For the text-containing cell, return its midpoint in [X, Y] coordinate format. 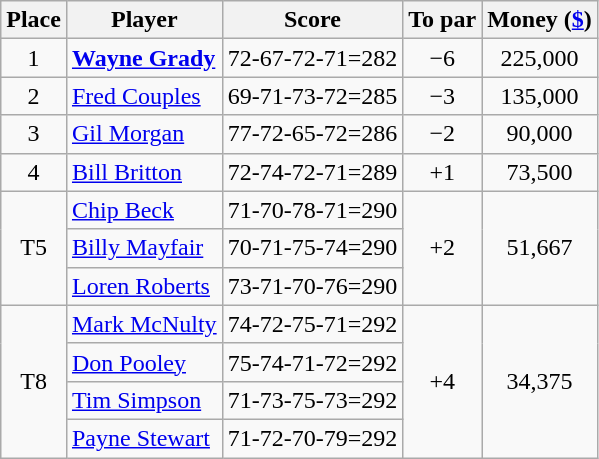
73,500 [540, 172]
Loren Roberts [144, 286]
Money ($) [540, 20]
72-67-72-71=282 [312, 58]
Gil Morgan [144, 134]
−6 [442, 58]
Mark McNulty [144, 324]
To par [442, 20]
71-73-75-73=292 [312, 400]
75-74-71-72=292 [312, 362]
73-71-70-76=290 [312, 286]
Payne Stewart [144, 438]
T5 [34, 248]
3 [34, 134]
+2 [442, 248]
71-70-78-71=290 [312, 210]
+1 [442, 172]
2 [34, 96]
225,000 [540, 58]
Player [144, 20]
72-74-72-71=289 [312, 172]
135,000 [540, 96]
Bill Britton [144, 172]
Tim Simpson [144, 400]
69-71-73-72=285 [312, 96]
−2 [442, 134]
Fred Couples [144, 96]
Billy Mayfair [144, 248]
Don Pooley [144, 362]
4 [34, 172]
34,375 [540, 381]
+4 [442, 381]
T8 [34, 381]
1 [34, 58]
Place [34, 20]
77-72-65-72=286 [312, 134]
Chip Beck [144, 210]
Wayne Grady [144, 58]
Score [312, 20]
51,667 [540, 248]
71-72-70-79=292 [312, 438]
74-72-75-71=292 [312, 324]
90,000 [540, 134]
70-71-75-74=290 [312, 248]
−3 [442, 96]
